Search for the cell housing the specified text and yield its (x, y) center coordinate. 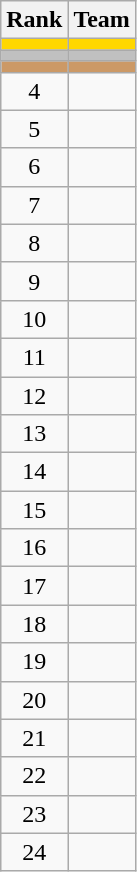
10 (34, 319)
23 (34, 814)
Team (102, 20)
16 (34, 548)
22 (34, 776)
5 (34, 129)
15 (34, 510)
8 (34, 243)
24 (34, 852)
7 (34, 205)
6 (34, 167)
11 (34, 357)
19 (34, 662)
14 (34, 472)
4 (34, 91)
20 (34, 700)
12 (34, 395)
Rank (34, 20)
21 (34, 738)
18 (34, 624)
13 (34, 434)
9 (34, 281)
17 (34, 586)
